Return (x, y) of the center of cell containing provided text 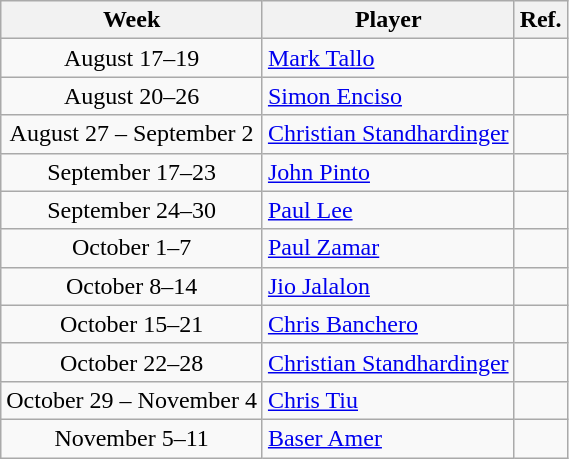
Mark Tallo (388, 58)
October 29 – November 4 (132, 400)
September 17–23 (132, 172)
August 27 – September 2 (132, 134)
October 8–14 (132, 286)
Week (132, 20)
Jio Jalalon (388, 286)
Paul Zamar (388, 248)
Player (388, 20)
August 20–26 (132, 96)
October 1–7 (132, 248)
Paul Lee (388, 210)
Chris Banchero (388, 324)
Ref. (540, 20)
November 5–11 (132, 438)
August 17–19 (132, 58)
October 15–21 (132, 324)
October 22–28 (132, 362)
September 24–30 (132, 210)
Baser Amer (388, 438)
John Pinto (388, 172)
Simon Enciso (388, 96)
Chris Tiu (388, 400)
